Return [X, Y] of the center of cell containing provided text 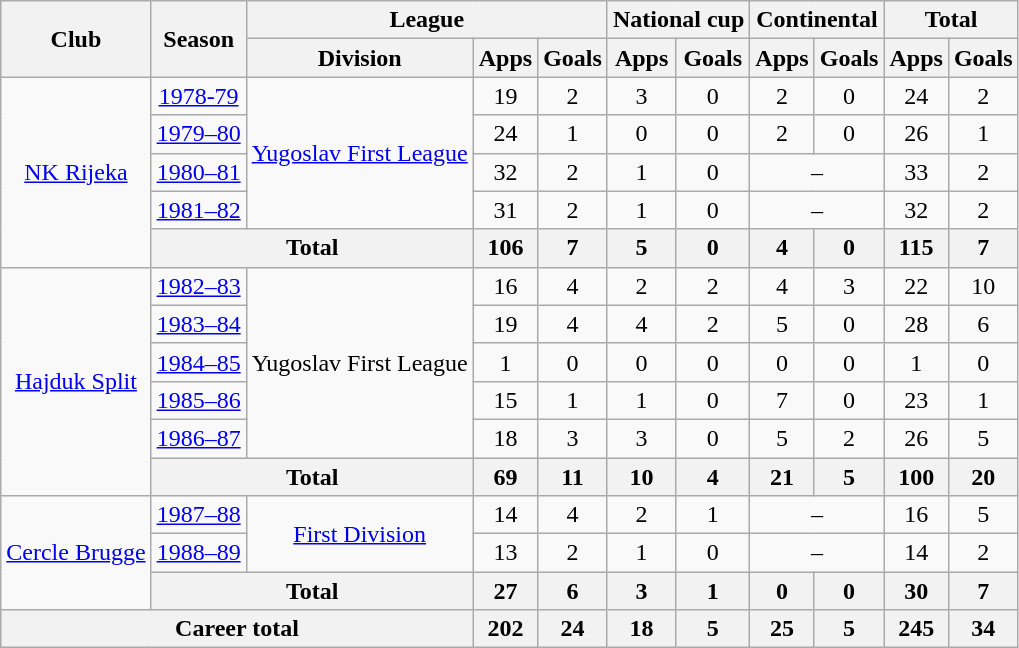
1983–84 [198, 324]
31 [505, 210]
30 [916, 591]
1984–85 [198, 362]
245 [916, 629]
33 [916, 172]
1980–81 [198, 172]
100 [916, 477]
Season [198, 39]
First Division [360, 534]
National cup [678, 20]
23 [916, 400]
1981–82 [198, 210]
1985–86 [198, 400]
28 [916, 324]
Career total [237, 629]
106 [505, 248]
NK Rijeka [76, 172]
25 [782, 629]
Hajduk Split [76, 381]
202 [505, 629]
Cercle Brugge [76, 553]
Continental [817, 20]
Division [360, 58]
21 [782, 477]
1988–89 [198, 553]
27 [505, 591]
22 [916, 286]
34 [983, 629]
1987–88 [198, 515]
13 [505, 553]
69 [505, 477]
1986–87 [198, 438]
11 [573, 477]
20 [983, 477]
1978-79 [198, 96]
1982–83 [198, 286]
1979–80 [198, 134]
League [426, 20]
Club [76, 39]
115 [916, 248]
15 [505, 400]
